Return [X, Y] of the center of cell containing provided text 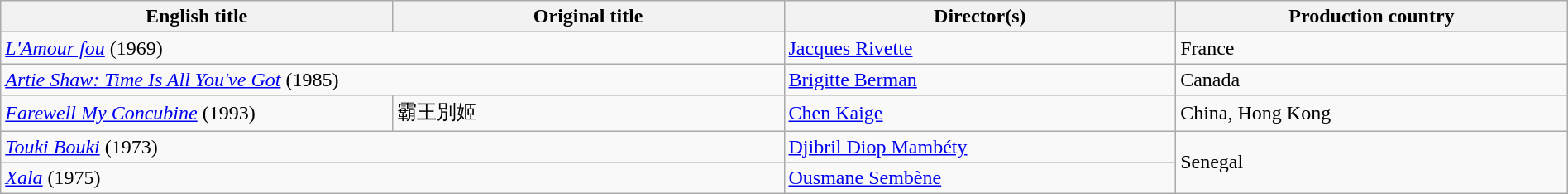
L'Amour fou (1969) [392, 48]
France [1372, 48]
Touki Bouki (1973) [392, 147]
Jacques Rivette [980, 48]
English title [197, 17]
霸王別姬 [588, 113]
Xala (1975) [392, 178]
Djibril Diop Mambéty [980, 147]
China, Hong Kong [1372, 113]
Canada [1372, 80]
Brigitte Berman [980, 80]
Production country [1372, 17]
Artie Shaw: Time Is All You've Got (1985) [392, 80]
Original title [588, 17]
Ousmane Sembène [980, 178]
Director(s) [980, 17]
Senegal [1372, 162]
Chen Kaige [980, 113]
Farewell My Concubine (1993) [197, 113]
